Identify which cell holds the provided text, then report its (X, Y) central coordinate. 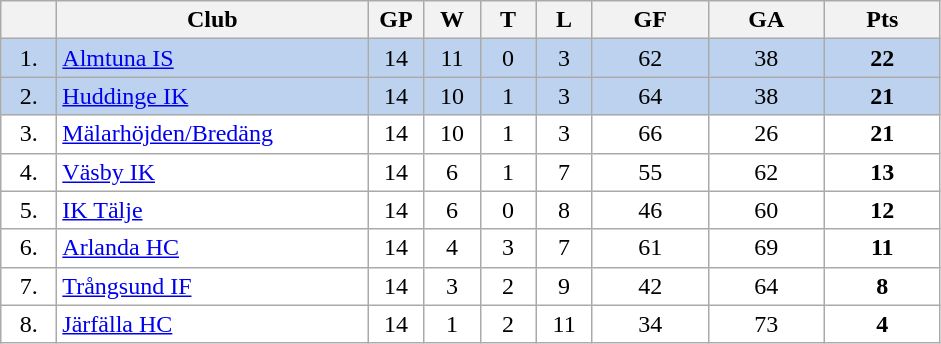
4. (29, 172)
55 (650, 172)
GA (766, 20)
8. (29, 324)
GP (396, 20)
60 (766, 210)
13 (882, 172)
46 (650, 210)
3. (29, 134)
Järfälla HC (212, 324)
Huddinge IK (212, 96)
GF (650, 20)
Arlanda HC (212, 248)
T (508, 20)
IK Tälje (212, 210)
9 (564, 286)
Trångsund IF (212, 286)
73 (766, 324)
66 (650, 134)
Pts (882, 20)
7. (29, 286)
L (564, 20)
Almtuna IS (212, 58)
2. (29, 96)
6. (29, 248)
12 (882, 210)
69 (766, 248)
Club (212, 20)
26 (766, 134)
Väsby IK (212, 172)
61 (650, 248)
W (452, 20)
22 (882, 58)
1. (29, 58)
5. (29, 210)
34 (650, 324)
Mälarhöjden/Bredäng (212, 134)
42 (650, 286)
